From the cell containing the given text, extract its center point as (x, y) coordinate. 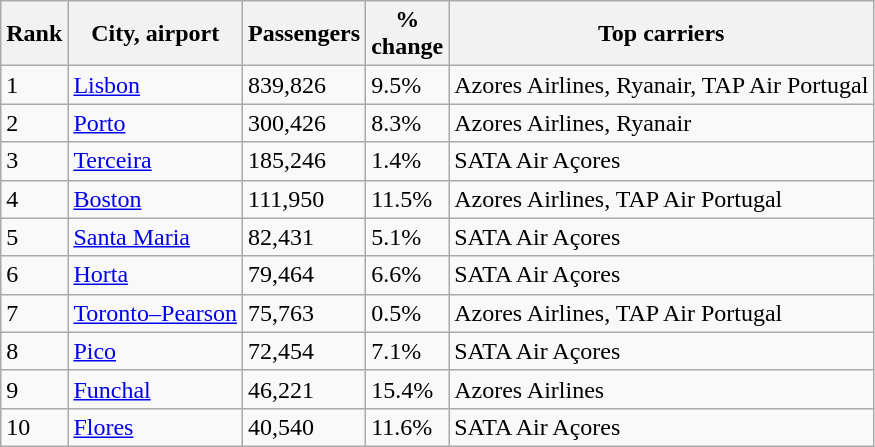
1.4% (408, 161)
Toronto–Pearson (156, 313)
Rank (34, 34)
%change (408, 34)
Funchal (156, 389)
Flores (156, 427)
Porto (156, 123)
11.6% (408, 427)
3 (34, 161)
6.6% (408, 275)
Horta (156, 275)
11.5% (408, 199)
5.1% (408, 237)
40,540 (304, 427)
City, airport (156, 34)
Azores Airlines (662, 389)
839,826 (304, 85)
15.4% (408, 389)
8.3% (408, 123)
Azores Airlines, Ryanair, TAP Air Portugal (662, 85)
111,950 (304, 199)
300,426 (304, 123)
6 (34, 275)
Boston (156, 199)
10 (34, 427)
79,464 (304, 275)
46,221 (304, 389)
72,454 (304, 351)
7 (34, 313)
9 (34, 389)
Passengers (304, 34)
Top carriers (662, 34)
Lisbon (156, 85)
82,431 (304, 237)
8 (34, 351)
185,246 (304, 161)
7.1% (408, 351)
2 (34, 123)
Pico (156, 351)
0.5% (408, 313)
1 (34, 85)
9.5% (408, 85)
Terceira (156, 161)
4 (34, 199)
Azores Airlines, Ryanair (662, 123)
75,763 (304, 313)
5 (34, 237)
Santa Maria (156, 237)
